Identify which cell holds the provided text, then report its [x, y] central coordinate. 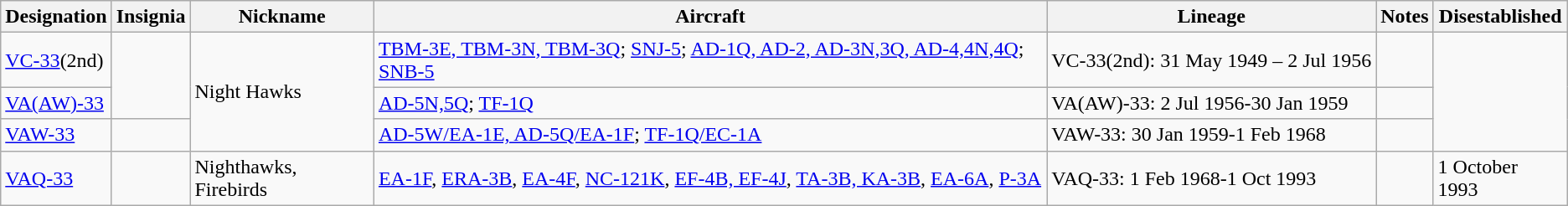
VC-33(2nd) [56, 60]
VC-33(2nd): 31 May 1949 – 2 Jul 1956 [1211, 60]
Lineage [1211, 17]
EA-1F, ERA-3B, EA-4F, NC-121K, EF-4B, EF-4J, TA-3B, KA-3B, EA-6A, P-3A [710, 178]
Insignia [151, 17]
AD-5W/EA-1E, AD-5Q/EA-1F; TF-1Q/EC-1A [710, 135]
VAW-33 [56, 135]
Aircraft [710, 17]
Nickname [281, 17]
Designation [56, 17]
1 October 1993 [1500, 178]
Disestablished [1500, 17]
Night Hawks [281, 92]
VAW-33: 30 Jan 1959-1 Feb 1968 [1211, 135]
VA(AW)-33 [56, 103]
VA(AW)-33: 2 Jul 1956-30 Jan 1959 [1211, 103]
VAQ-33 [56, 178]
AD-5N,5Q; TF-1Q [710, 103]
Notes [1405, 17]
TBM-3E, TBM-3N, TBM-3Q; SNJ-5; AD-1Q, AD-2, AD-3N,3Q, AD-4,4N,4Q; SNB-5 [710, 60]
VAQ-33: 1 Feb 1968-1 Oct 1993 [1211, 178]
Nighthawks, Firebirds [281, 178]
